Determine the [X, Y] coordinate at the center of the cell enclosing the given text.  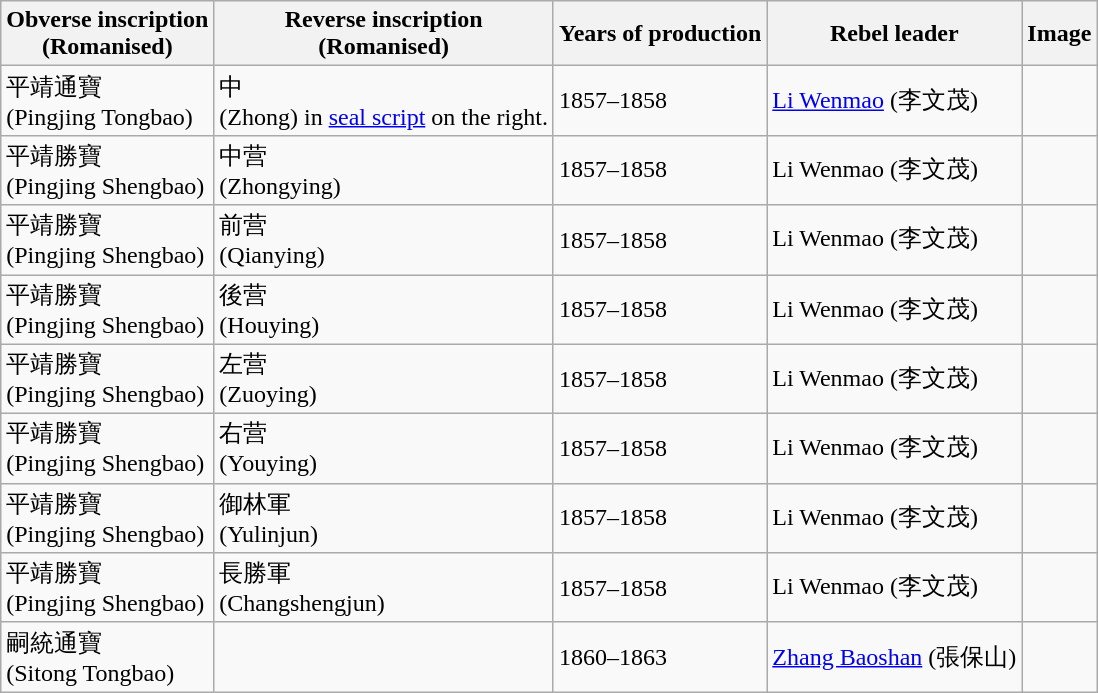
Obverse inscription(Romanised) [108, 34]
前营(Qianying) [384, 240]
Rebel leader [894, 34]
Image [1060, 34]
御林軍(Yulinjun) [384, 518]
右营(Youying) [384, 449]
中(Zhong) in seal script on the right. [384, 101]
嗣統通寶(Sitong Tongbao) [108, 657]
平靖通寶(Pingjing Tongbao) [108, 101]
長勝軍(Changshengjun) [384, 588]
1860–1863 [660, 657]
後营(Houying) [384, 309]
Zhang Baoshan (張保山) [894, 657]
Reverse inscription(Romanised) [384, 34]
左营(Zuoying) [384, 379]
Years of production [660, 34]
中营(Zhongying) [384, 170]
